Determine the (X, Y) coordinate at the center of the cell enclosing the given text.  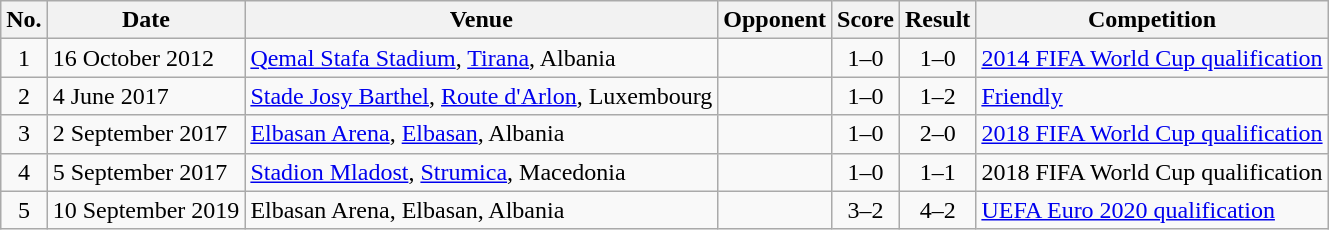
Friendly (1152, 96)
3–2 (866, 210)
2–0 (937, 134)
Stadion Mladost, Strumica, Macedonia (482, 172)
Score (866, 20)
Competition (1152, 20)
10 September 2019 (146, 210)
No. (24, 20)
Stade Josy Barthel, Route d'Arlon, Luxembourg (482, 96)
Result (937, 20)
4 (24, 172)
16 October 2012 (146, 58)
Qemal Stafa Stadium, Tirana, Albania (482, 58)
UEFA Euro 2020 qualification (1152, 210)
Opponent (775, 20)
Date (146, 20)
2 (24, 96)
4–2 (937, 210)
Venue (482, 20)
2014 FIFA World Cup qualification (1152, 58)
1 (24, 58)
5 September 2017 (146, 172)
3 (24, 134)
1–2 (937, 96)
4 June 2017 (146, 96)
1–1 (937, 172)
2 September 2017 (146, 134)
5 (24, 210)
